Detect which cell encompasses the target text, then output its (x, y) center coordinate. 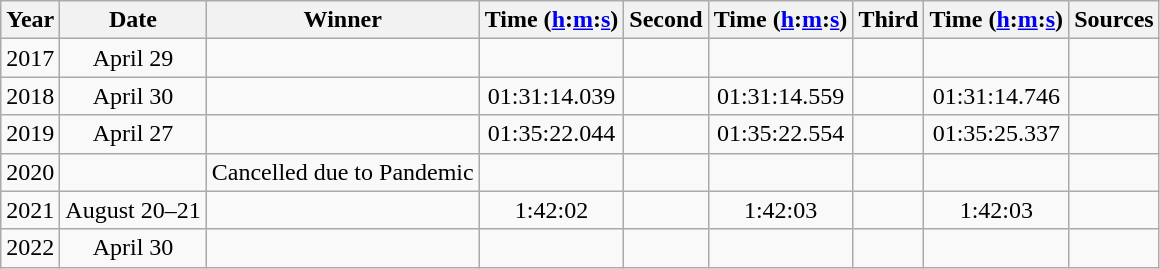
April 29 (133, 58)
Year (30, 20)
01:31:14.039 (552, 96)
Winner (342, 20)
01:35:22.044 (552, 134)
2021 (30, 210)
Date (133, 20)
August 20–21 (133, 210)
2018 (30, 96)
April 27 (133, 134)
Third (888, 20)
Second (666, 20)
Sources (1114, 20)
01:31:14.746 (996, 96)
Cancelled due to Pandemic (342, 172)
2017 (30, 58)
2022 (30, 248)
2020 (30, 172)
01:35:22.554 (780, 134)
01:35:25.337 (996, 134)
2019 (30, 134)
01:31:14.559 (780, 96)
1:42:02 (552, 210)
